Extract the (x, y) coordinate from the center of the cell holding the provided text.  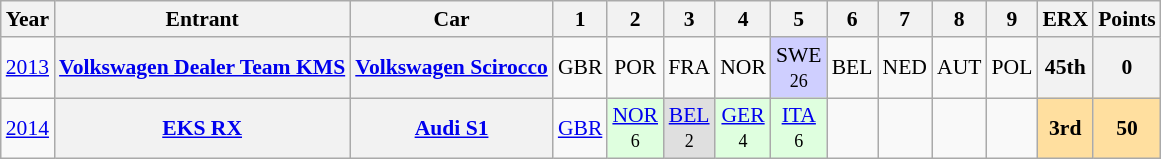
45th (1065, 68)
Entrant (202, 19)
3 (689, 19)
Audi S1 (452, 128)
50 (1127, 128)
6 (852, 19)
3rd (1065, 128)
GER4 (743, 128)
2 (635, 19)
Volkswagen Dealer Team KMS (202, 68)
NOR6 (635, 128)
ERX (1065, 19)
2014 (28, 128)
Volkswagen Scirocco (452, 68)
NOR (743, 68)
2013 (28, 68)
POL (1012, 68)
Points (1127, 19)
ITA6 (799, 128)
BEL2 (689, 128)
SWE26 (799, 68)
FRA (689, 68)
0 (1127, 68)
8 (959, 19)
NED (905, 68)
EKS RX (202, 128)
Car (452, 19)
4 (743, 19)
AUT (959, 68)
7 (905, 19)
9 (1012, 19)
Year (28, 19)
5 (799, 19)
POR (635, 68)
1 (580, 19)
BEL (852, 68)
